Provide the [X, Y] coordinate of the cell's center where the given text is located.  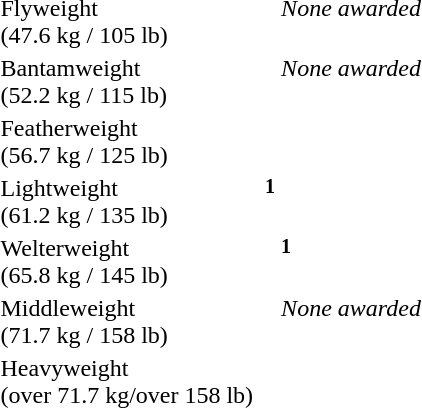
1 [270, 202]
